Provide the [x, y] coordinate of the cell's center where the given text is located.  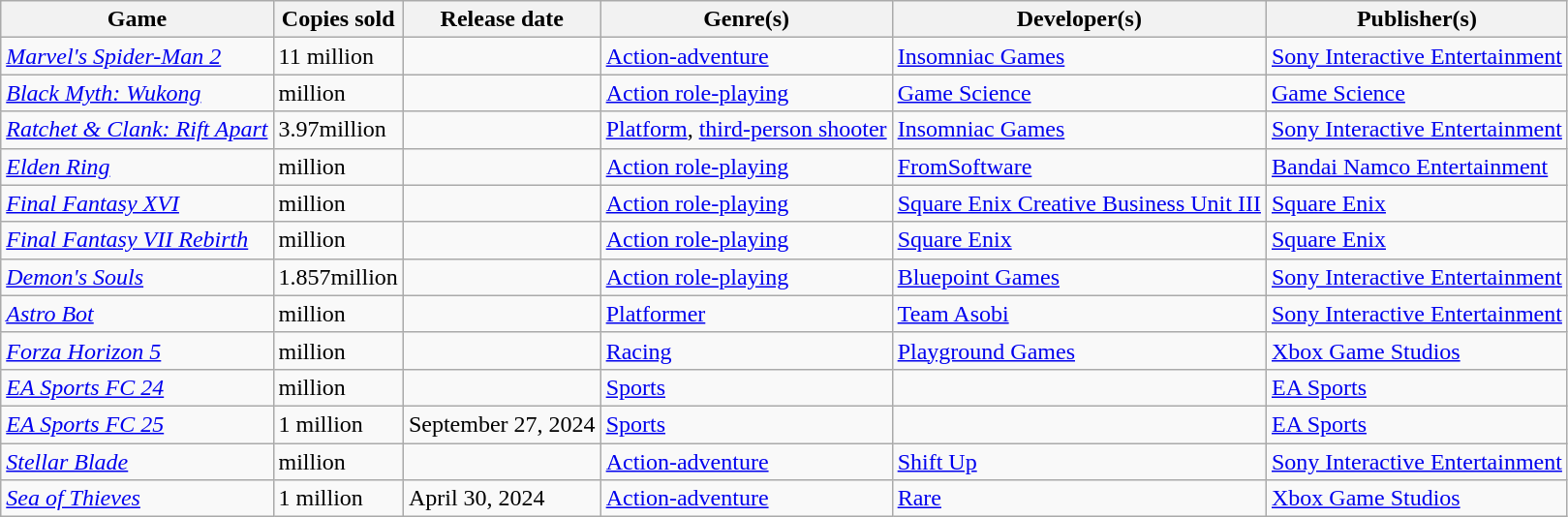
Platform, third-person shooter [746, 130]
Platformer [746, 314]
Shift Up [1079, 462]
Final Fantasy XVI [138, 203]
Sea of Thieves [138, 499]
Forza Horizon 5 [138, 350]
Astro Bot [138, 314]
Marvel's Spider-Man 2 [138, 56]
Final Fantasy VII Rebirth [138, 240]
Game [138, 19]
Ratchet & Clank: Rift Apart [138, 130]
3.97million [338, 130]
Bandai Namco Entertainment [1416, 167]
Developer(s) [1079, 19]
Release date [502, 19]
Bluepoint Games [1079, 277]
Stellar Blade [138, 462]
Square Enix Creative Business Unit III [1079, 203]
11 million [338, 56]
Rare [1079, 499]
FromSoftware [1079, 167]
1.857million [338, 277]
Black Myth: Wukong [138, 93]
Playground Games [1079, 350]
September 27, 2024 [502, 424]
Genre(s) [746, 19]
Team Asobi [1079, 314]
Demon's Souls [138, 277]
Elden Ring [138, 167]
EA Sports FC 24 [138, 387]
Publisher(s) [1416, 19]
April 30, 2024 [502, 499]
EA Sports FC 25 [138, 424]
Copies sold [338, 19]
Racing [746, 350]
